Locate the cell with the specified text and output its (X, Y) center coordinate. 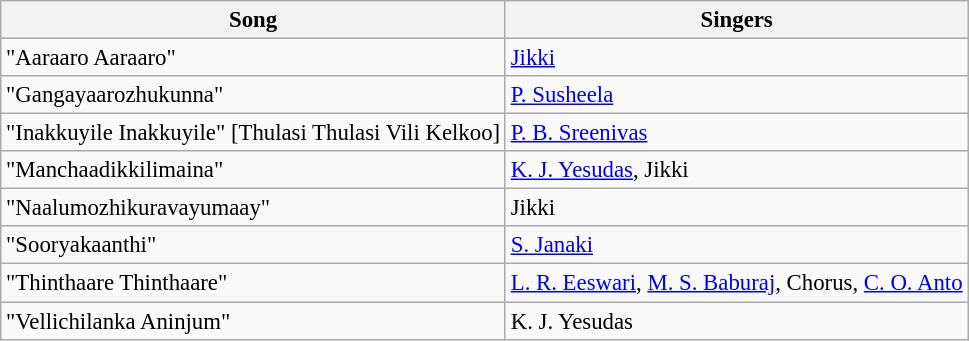
"Sooryakaanthi" (254, 245)
Singers (736, 20)
"Naalumozhikuravayumaay" (254, 208)
P. Susheela (736, 95)
K. J. Yesudas (736, 321)
Song (254, 20)
"Inakkuyile Inakkuyile" [Thulasi Thulasi Vili Kelkoo] (254, 133)
"Thinthaare Thinthaare" (254, 283)
"Gangayaarozhukunna" (254, 95)
P. B. Sreenivas (736, 133)
"Vellichilanka Aninjum" (254, 321)
K. J. Yesudas, Jikki (736, 170)
S. Janaki (736, 245)
"Manchaadikkilimaina" (254, 170)
L. R. Eeswari, M. S. Baburaj, Chorus, C. O. Anto (736, 283)
"Aaraaro Aaraaro" (254, 58)
